Extract the (X, Y) coordinate from the center of the cell holding the provided text.  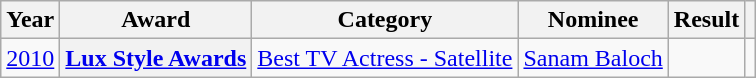
Category (385, 20)
Sanam Baloch (593, 58)
Year (30, 20)
2010 (30, 58)
Best TV Actress - Satellite (385, 58)
Nominee (593, 20)
Result (706, 20)
Award (156, 20)
Lux Style Awards (156, 58)
